Output the [X, Y] coordinate of the center of the cell containing the given text.  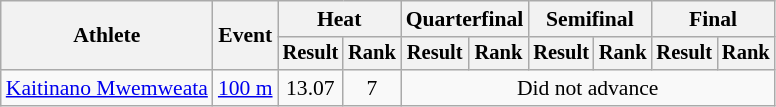
Kaitinano Mwemweata [107, 88]
13.07 [311, 88]
Athlete [107, 36]
Quarterfinal [465, 19]
Heat [340, 19]
Did not advance [588, 88]
7 [372, 88]
Semifinal [590, 19]
Final [712, 19]
100 m [246, 88]
Event [246, 36]
